Output the (x, y) coordinate of the center of the cell containing the given text.  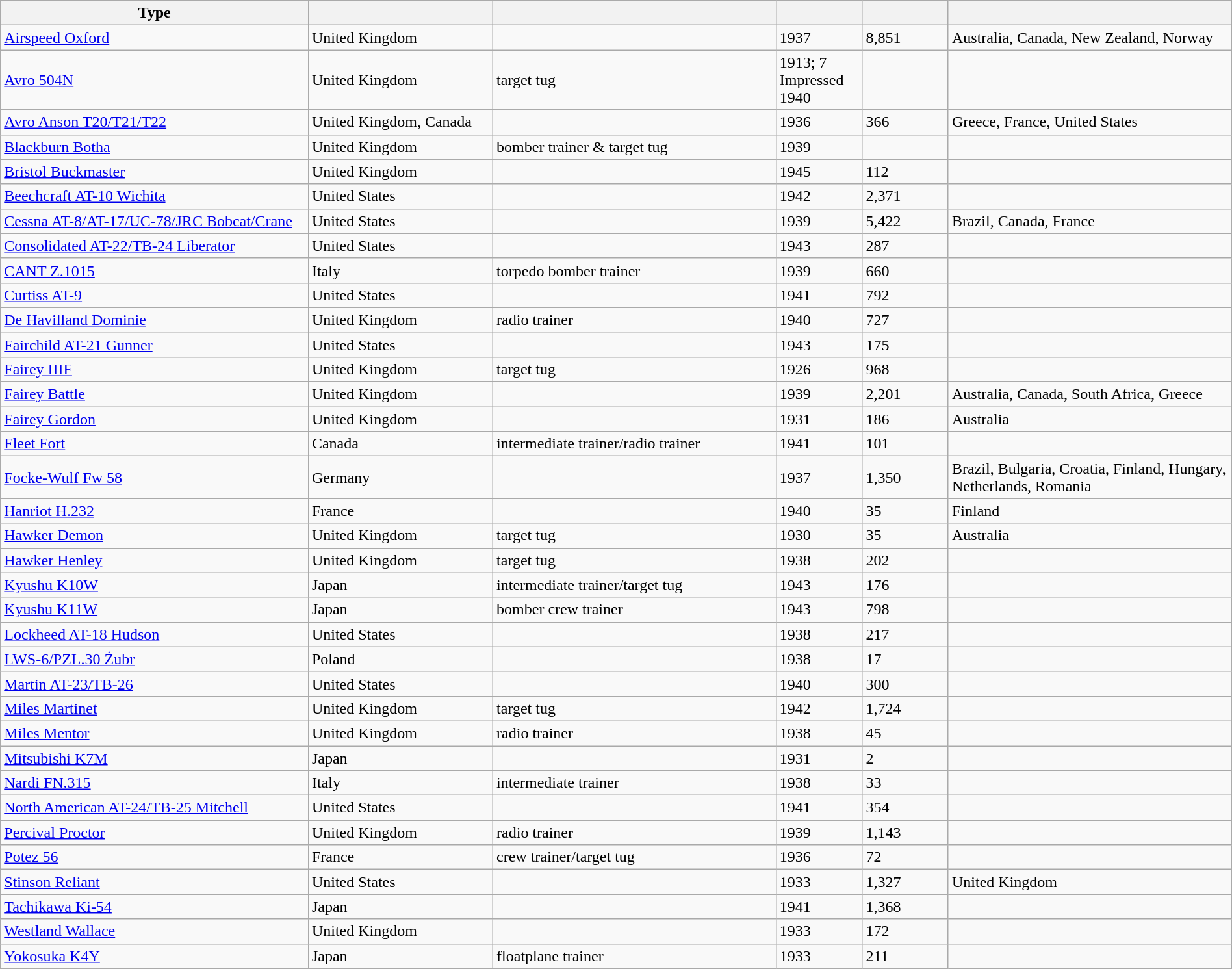
Fairey Gordon (155, 419)
Brazil, Canada, France (1090, 221)
Westland Wallace (155, 931)
bomber trainer & target tug (635, 147)
300 (906, 684)
354 (906, 808)
Potez 56 (155, 857)
112 (906, 172)
Beechcraft AT-10 Wichita (155, 196)
660 (906, 270)
Bristol Buckmaster (155, 172)
Canada (400, 444)
intermediate trainer/radio trainer (635, 444)
Lockheed AT-18 Hudson (155, 634)
186 (906, 419)
Type (155, 13)
bomber crew trainer (635, 610)
Consolidated AT-22/TB-24 Liberator (155, 246)
1,143 (906, 833)
1,368 (906, 907)
Tachikawa Ki-54 (155, 907)
792 (906, 295)
Percival Proctor (155, 833)
5,422 (906, 221)
Yokosuka K4Y (155, 956)
Curtiss AT-9 (155, 295)
Australia, Canada, New Zealand, Norway (1090, 38)
CANT Z.1015 (155, 270)
De Havilland Dominie (155, 320)
Germany (400, 477)
8,851 (906, 38)
217 (906, 634)
Avro 504N (155, 80)
Mitsubishi K7M (155, 758)
Finland (1090, 511)
Hanriot H.232 (155, 511)
172 (906, 931)
Fairey Battle (155, 394)
LWS-6/PZL.30 Żubr (155, 659)
17 (906, 659)
Poland (400, 659)
Kyushu K11W (155, 610)
Blackburn Botha (155, 147)
176 (906, 585)
Australia, Canada, South Africa, Greece (1090, 394)
Kyushu K10W (155, 585)
33 (906, 783)
2 (906, 758)
Avro Anson T20/T21/T22 (155, 122)
Brazil, Bulgaria, Croatia, Finland, Hungary, Netherlands, Romania (1090, 477)
torpedo bomber trainer (635, 270)
2,201 (906, 394)
Greece, France, United States (1090, 122)
Hawker Henley (155, 560)
Stinson Reliant (155, 882)
crew trainer/target tug (635, 857)
Nardi FN.315 (155, 783)
366 (906, 122)
Miles Martinet (155, 708)
727 (906, 320)
211 (906, 956)
intermediate trainer (635, 783)
Miles Mentor (155, 733)
1913; 7 Impressed 1940 (819, 80)
968 (906, 370)
2,371 (906, 196)
Hawker Demon (155, 536)
1945 (819, 172)
1930 (819, 536)
1,327 (906, 882)
1,724 (906, 708)
72 (906, 857)
intermediate trainer/target tug (635, 585)
United Kingdom, Canada (400, 122)
45 (906, 733)
Cessna AT-8/AT-17/UC-78/JRC Bobcat/Crane (155, 221)
Fleet Fort (155, 444)
Focke-Wulf Fw 58 (155, 477)
Airspeed Oxford (155, 38)
1926 (819, 370)
Martin AT-23/TB-26 (155, 684)
287 (906, 246)
101 (906, 444)
Fairchild AT-21 Gunner (155, 345)
798 (906, 610)
Fairey IIIF (155, 370)
202 (906, 560)
floatplane trainer (635, 956)
175 (906, 345)
1,350 (906, 477)
North American AT-24/TB-25 Mitchell (155, 808)
